Capture the cell that displays the provided text and extract its [x, y] central coordinate. 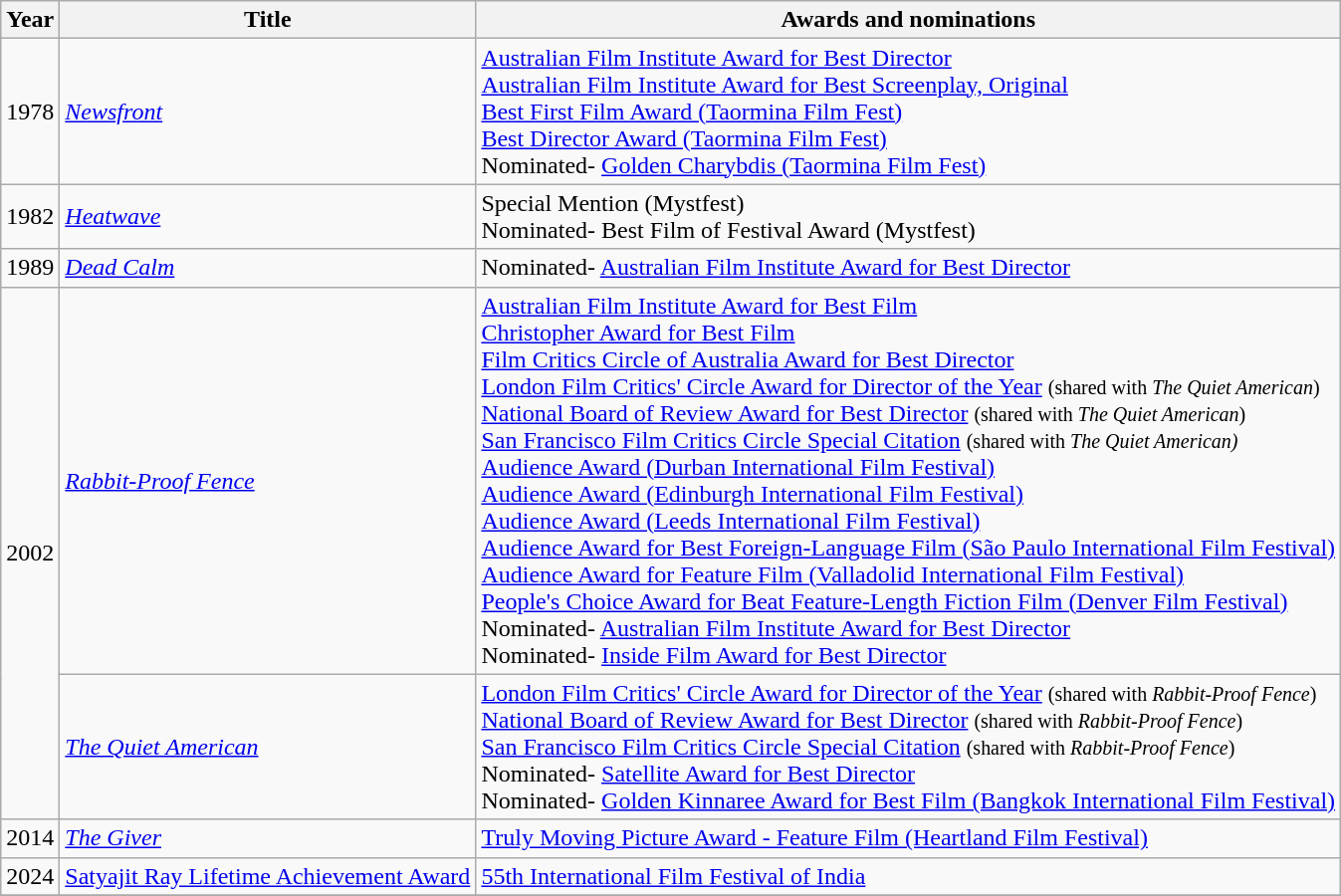
1989 [30, 268]
Title [268, 20]
Dead Calm [268, 268]
Truly Moving Picture Award - Feature Film (Heartland Film Festival) [908, 838]
2002 [30, 554]
Nominated- Australian Film Institute Award for Best Director [908, 268]
1982 [30, 217]
The Quiet American [268, 747]
Awards and nominations [908, 20]
The Giver [268, 838]
Special Mention (Mystfest)Nominated- Best Film of Festival Award (Mystfest) [908, 217]
2024 [30, 876]
Heatwave [268, 217]
2014 [30, 838]
Rabbit-Proof Fence [268, 480]
1978 [30, 112]
Newsfront [268, 112]
55th International Film Festival of India [908, 876]
Year [30, 20]
Satyajit Ray Lifetime Achievement Award [268, 876]
